Find where the given text appears and provide that cell's center as [X, Y] coordinate. 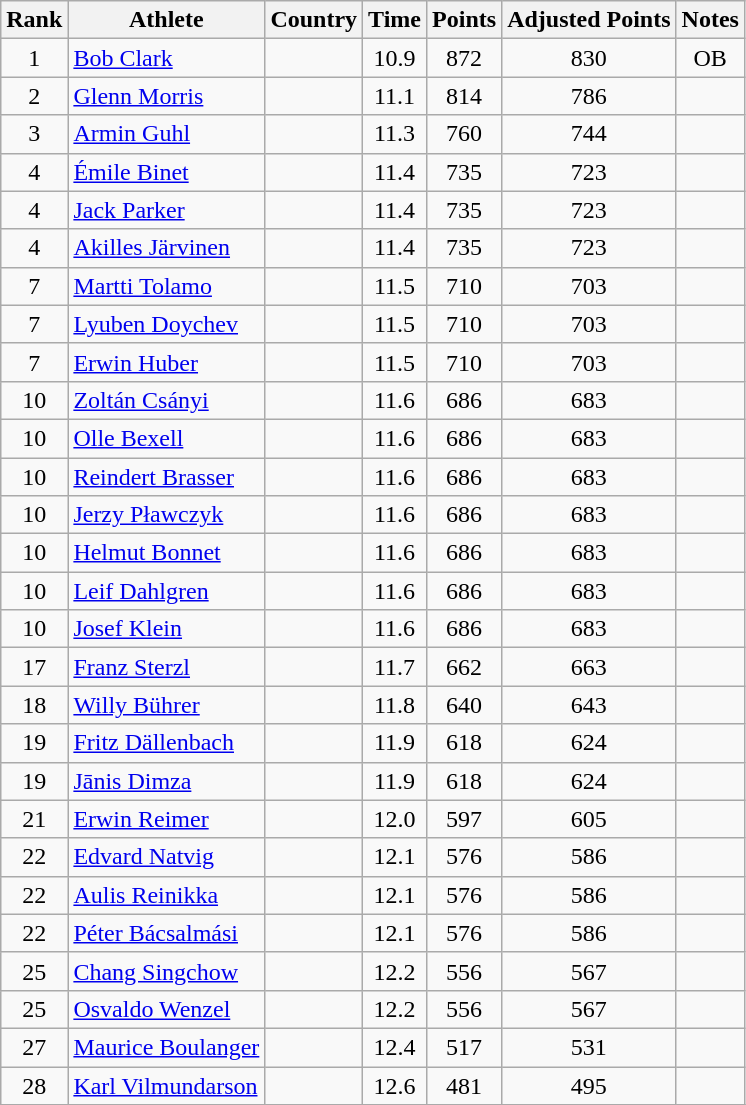
663 [589, 667]
640 [464, 705]
Akilles Järvinen [166, 248]
Helmut Bonnet [166, 553]
3 [34, 134]
605 [589, 819]
531 [589, 1047]
Leif Dahlgren [166, 591]
27 [34, 1047]
481 [464, 1085]
Jerzy Pławczyk [166, 515]
Notes [710, 20]
Péter Bácsalmási [166, 933]
Athlete [166, 20]
12.4 [395, 1047]
Josef Klein [166, 629]
Time [395, 20]
Bob Clark [166, 58]
1 [34, 58]
Edvard Natvig [166, 857]
Émile Binet [166, 172]
OB [710, 58]
Martti Tolamo [166, 286]
517 [464, 1047]
28 [34, 1085]
Osvaldo Wenzel [166, 1009]
10.9 [395, 58]
Maurice Boulanger [166, 1047]
11.3 [395, 134]
Adjusted Points [589, 20]
Franz Sterzl [166, 667]
Erwin Reimer [166, 819]
11.7 [395, 667]
597 [464, 819]
Olle Bexell [166, 438]
744 [589, 134]
Zoltán Csányi [166, 400]
Glenn Morris [166, 96]
Lyuben Doychev [166, 324]
Country [314, 20]
17 [34, 667]
760 [464, 134]
Rank [34, 20]
Karl Vilmundarson [166, 1085]
11.8 [395, 705]
12.0 [395, 819]
830 [589, 58]
18 [34, 705]
Aulis Reinikka [166, 895]
11.1 [395, 96]
872 [464, 58]
662 [464, 667]
2 [34, 96]
12.6 [395, 1085]
21 [34, 819]
Willy Bührer [166, 705]
Chang Singchow [166, 971]
Jack Parker [166, 210]
Erwin Huber [166, 362]
Armin Guhl [166, 134]
495 [589, 1085]
643 [589, 705]
Points [464, 20]
Reindert Brasser [166, 477]
786 [589, 96]
Fritz Dällenbach [166, 743]
Jānis Dimza [166, 781]
814 [464, 96]
